Search for the cell housing the specified text and yield its (x, y) center coordinate. 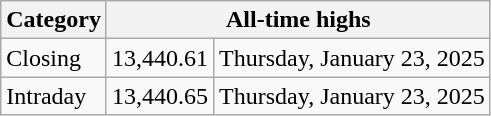
13,440.65 (160, 96)
All-time highs (298, 20)
Intraday (54, 96)
13,440.61 (160, 58)
Closing (54, 58)
Category (54, 20)
